Return the (x, y) coordinate for the center point of the cell that contains the specified text.  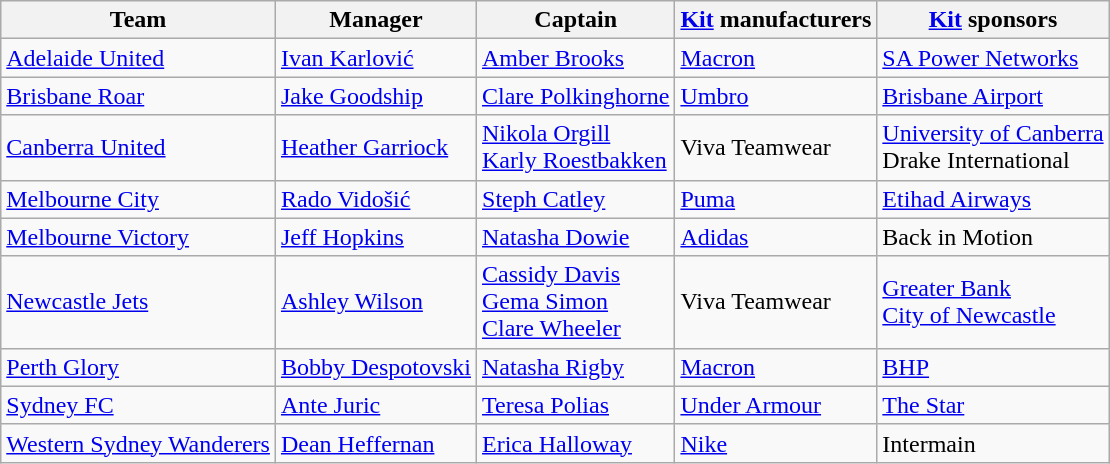
Amber Brooks (576, 58)
Kit manufacturers (776, 20)
Etihad Airways (993, 199)
Adidas (776, 237)
Perth Glory (138, 367)
SA Power Networks (993, 58)
Greater Bank City of Newcastle (993, 302)
Cassidy Davis Gema Simon Clare Wheeler (576, 302)
Clare Polkinghorne (576, 96)
Brisbane Roar (138, 96)
Under Armour (776, 405)
Ivan Karlović (376, 58)
Intermain (993, 443)
University of Canberra Drake International (993, 148)
Natasha Dowie (576, 237)
Kit sponsors (993, 20)
Sydney FC (138, 405)
Captain (576, 20)
Steph Catley (576, 199)
Ashley Wilson (376, 302)
BHP (993, 367)
Canberra United (138, 148)
Nikola Orgill Karly Roestbakken (576, 148)
Melbourne City (138, 199)
Western Sydney Wanderers (138, 443)
Bobby Despotovski (376, 367)
Erica Halloway (576, 443)
Nike (776, 443)
Ante Juric (376, 405)
Dean Heffernan (376, 443)
Melbourne Victory (138, 237)
Brisbane Airport (993, 96)
Back in Motion (993, 237)
Manager (376, 20)
The Star (993, 405)
Puma (776, 199)
Rado Vidošić (376, 199)
Jake Goodship (376, 96)
Heather Garriock (376, 148)
Newcastle Jets (138, 302)
Adelaide United (138, 58)
Team (138, 20)
Jeff Hopkins (376, 237)
Natasha Rigby (576, 367)
Umbro (776, 96)
Teresa Polias (576, 405)
